Capture the cell that displays the provided text and extract its [X, Y] central coordinate. 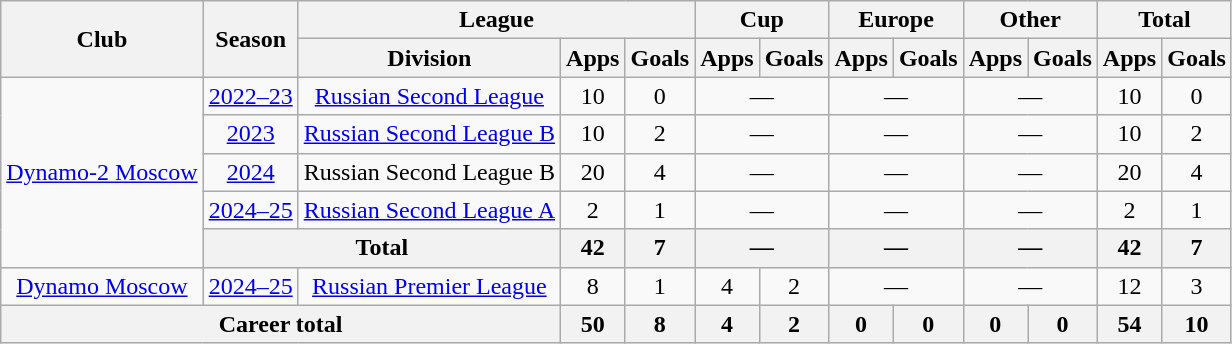
Club [102, 39]
Europe [896, 20]
Dynamo Moscow [102, 286]
50 [593, 324]
Season [250, 39]
2024 [250, 172]
54 [1129, 324]
Russian Second League A [429, 210]
12 [1129, 286]
Russian Second League [429, 96]
Dynamo-2 Moscow [102, 172]
Other [1030, 20]
Russian Premier League [429, 286]
League [496, 20]
2022–23 [250, 96]
Career total [281, 324]
Division [429, 58]
2023 [250, 134]
3 [1197, 286]
Cup [762, 20]
